Capture the cell that displays the provided text and extract its (x, y) central coordinate. 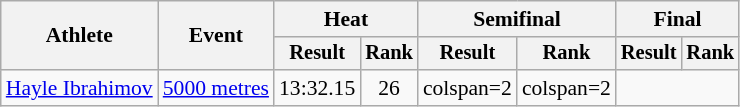
Semifinal (517, 19)
5000 metres (216, 88)
Hayle Ibrahimov (80, 88)
Heat (346, 19)
Final (678, 19)
Athlete (80, 36)
Event (216, 36)
26 (389, 88)
13:32.15 (317, 88)
